Search for the cell housing the specified text and yield its [X, Y] center coordinate. 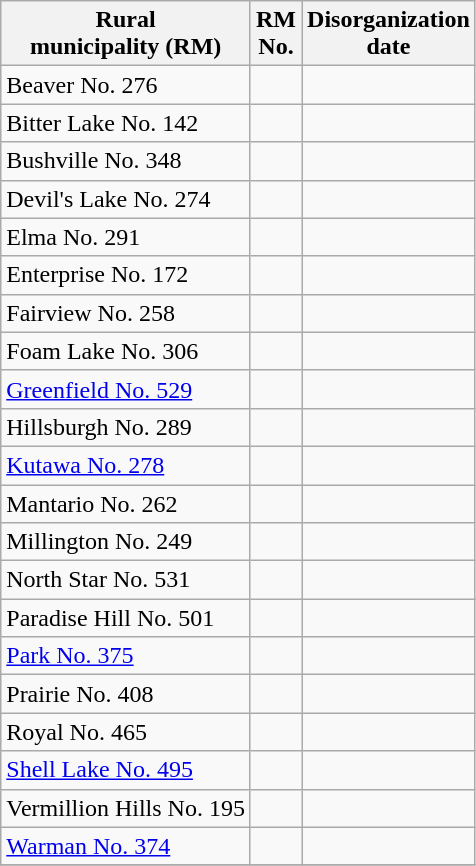
Bushville No. 348 [126, 161]
Greenfield No. 529 [126, 389]
Foam Lake No. 306 [126, 351]
Park No. 375 [126, 656]
Disorganizationdate [389, 34]
Millington No. 249 [126, 542]
Beaver No. 276 [126, 85]
Vermillion Hills No. 195 [126, 808]
RMNo. [276, 34]
Mantario No. 262 [126, 503]
Prairie No. 408 [126, 694]
Fairview No. 258 [126, 313]
Elma No. 291 [126, 237]
Ruralmunicipality (RM) [126, 34]
Paradise Hill No. 501 [126, 618]
Devil's Lake No. 274 [126, 199]
Shell Lake No. 495 [126, 770]
Enterprise No. 172 [126, 275]
North Star No. 531 [126, 580]
Bitter Lake No. 142 [126, 123]
Royal No. 465 [126, 732]
Kutawa No. 278 [126, 465]
Warman No. 374 [126, 846]
Hillsburgh No. 289 [126, 427]
